Identify which cell holds the provided text, then report its [x, y] central coordinate. 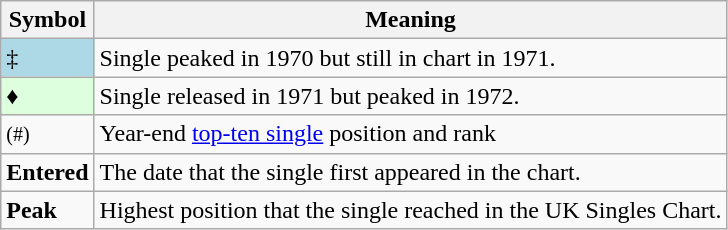
Symbol [48, 20]
Meaning [410, 20]
Peak [48, 210]
Year-end top-ten single position and rank [410, 134]
Single peaked in 1970 but still in chart in 1971. [410, 58]
Single released in 1971 but peaked in 1972. [410, 96]
(#) [48, 134]
Highest position that the single reached in the UK Singles Chart. [410, 210]
Entered [48, 172]
♦ [48, 96]
The date that the single first appeared in the chart. [410, 172]
‡ [48, 58]
